Return the (X, Y) coordinate for the center point of the cell that contains the specified text.  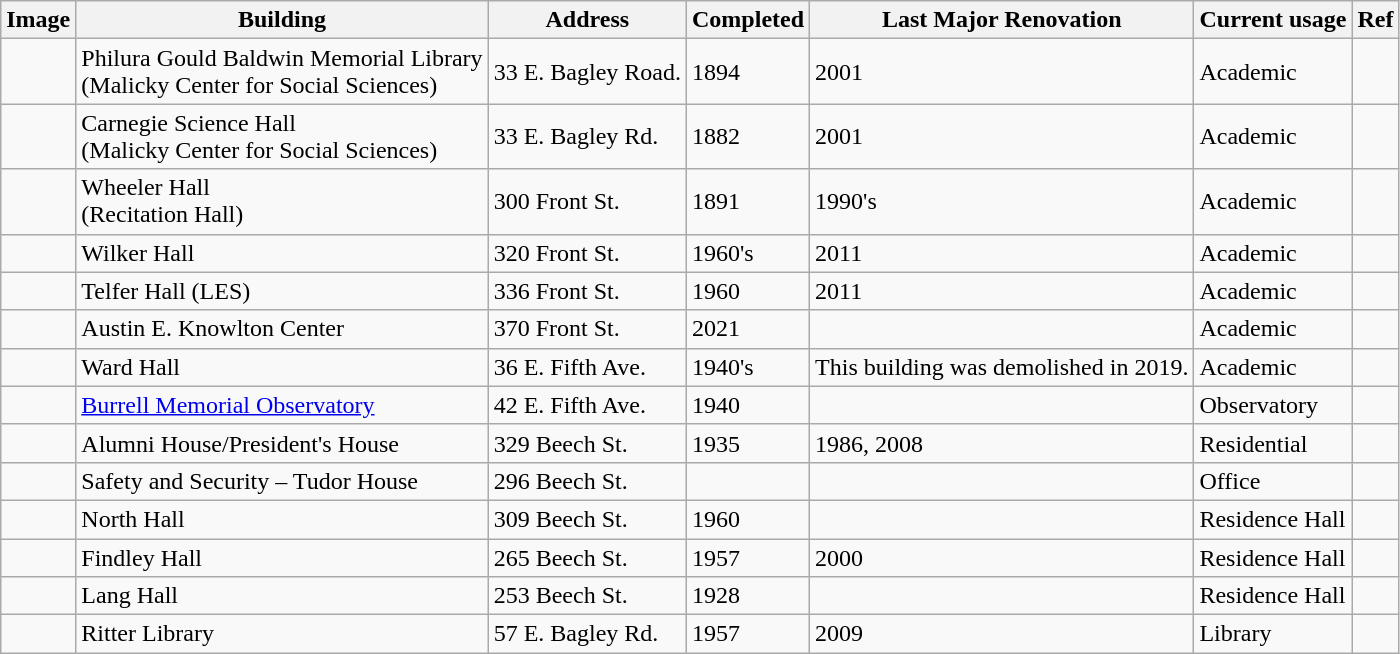
253 Beech St. (587, 596)
Completed (748, 20)
Alumni House/President's House (282, 443)
Lang Hall (282, 596)
57 E. Bagley Rd. (587, 634)
Building (282, 20)
North Hall (282, 519)
Wilker Hall (282, 253)
1894 (748, 72)
Observatory (1273, 405)
Address (587, 20)
Carnegie Science Hall (Malicky Center for Social Sciences) (282, 136)
42 E. Fifth Ave. (587, 405)
Library (1273, 634)
1940's (748, 367)
Ref (1376, 20)
Wheeler Hall (Recitation Hall) (282, 202)
370 Front St. (587, 329)
1891 (748, 202)
1935 (748, 443)
Safety and Security – Tudor House (282, 481)
2009 (1002, 634)
Findley Hall (282, 557)
2000 (1002, 557)
Last Major Renovation (1002, 20)
Philura Gould Baldwin Memorial Library (Malicky Center for Social Sciences) (282, 72)
320 Front St. (587, 253)
Ritter Library (282, 634)
Current usage (1273, 20)
1928 (748, 596)
309 Beech St. (587, 519)
Residential (1273, 443)
336 Front St. (587, 291)
265 Beech St. (587, 557)
1940 (748, 405)
Ward Hall (282, 367)
36 E. Fifth Ave. (587, 367)
Telfer Hall (LES) (282, 291)
329 Beech St. (587, 443)
1990's (1002, 202)
Burrell Memorial Observatory (282, 405)
This building was demolished in 2019. (1002, 367)
Office (1273, 481)
296 Beech St. (587, 481)
33 E. Bagley Road. (587, 72)
1960's (748, 253)
Image (38, 20)
2021 (748, 329)
Austin E. Knowlton Center (282, 329)
1986, 2008 (1002, 443)
1882 (748, 136)
33 E. Bagley Rd. (587, 136)
300 Front St. (587, 202)
